Determine the (X, Y) coordinate at the center of the cell enclosing the given text.  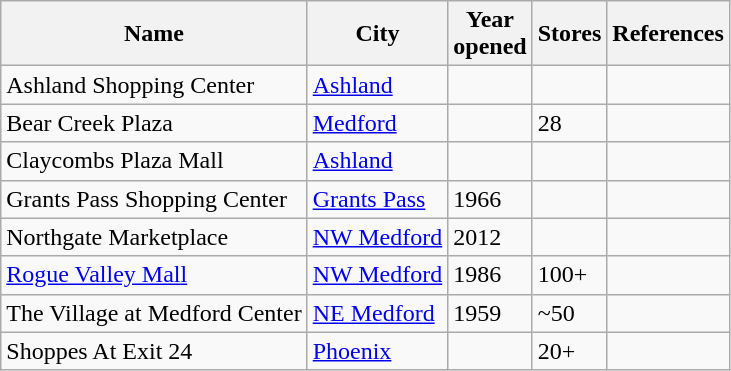
Stores (570, 34)
Phoenix (378, 351)
Ashland Shopping Center (154, 85)
~50 (570, 313)
Claycombs Plaza Mall (154, 161)
2012 (490, 237)
NE Medford (378, 313)
Medford (378, 123)
Rogue Valley Mall (154, 275)
1966 (490, 199)
1959 (490, 313)
Northgate Marketplace (154, 237)
1986 (490, 275)
100+ (570, 275)
Grants Pass Shopping Center (154, 199)
Bear Creek Plaza (154, 123)
The Village at Medford Center (154, 313)
28 (570, 123)
Name (154, 34)
Shoppes At Exit 24 (154, 351)
References (668, 34)
City (378, 34)
Yearopened (490, 34)
Grants Pass (378, 199)
20+ (570, 351)
